Return the (x, y) coordinate for the center point of the cell that contains the specified text.  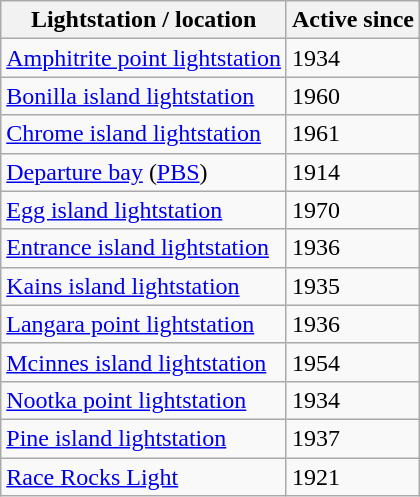
1935 (352, 286)
Race Rocks Light (144, 477)
1921 (352, 477)
Mcinnes island lightstation (144, 362)
Amphitrite point lightstation (144, 58)
Departure bay (PBS) (144, 172)
1960 (352, 96)
Langara point lightstation (144, 324)
Pine island lightstation (144, 438)
1914 (352, 172)
Chrome island lightstation (144, 134)
Entrance island lightstation (144, 248)
1954 (352, 362)
Nootka point lightstation (144, 400)
Bonilla island lightstation (144, 96)
1970 (352, 210)
Egg island lightstation (144, 210)
1961 (352, 134)
Active since (352, 20)
1937 (352, 438)
Kains island lightstation (144, 286)
Lightstation / location (144, 20)
